Pinpoint the cell where the given text exists, returning its [X, Y] midpoint coordinate. 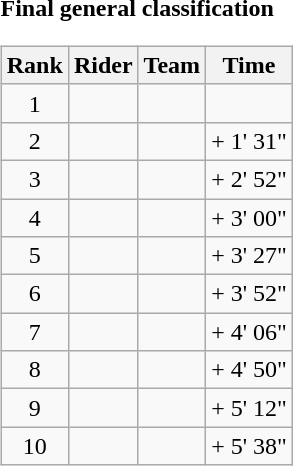
+ 5' 38" [250, 446]
10 [34, 446]
Team [172, 65]
Rank [34, 65]
+ 4' 50" [250, 370]
Time [250, 65]
+ 2' 52" [250, 179]
4 [34, 217]
+ 1' 31" [250, 141]
+ 3' 00" [250, 217]
9 [34, 408]
7 [34, 332]
8 [34, 370]
+ 4' 06" [250, 332]
2 [34, 141]
3 [34, 179]
1 [34, 103]
Rider [103, 65]
+ 5' 12" [250, 408]
6 [34, 294]
+ 3' 27" [250, 256]
+ 3' 52" [250, 294]
5 [34, 256]
